Scan for the cell matching the given text and deliver its (X, Y) coordinate at center. 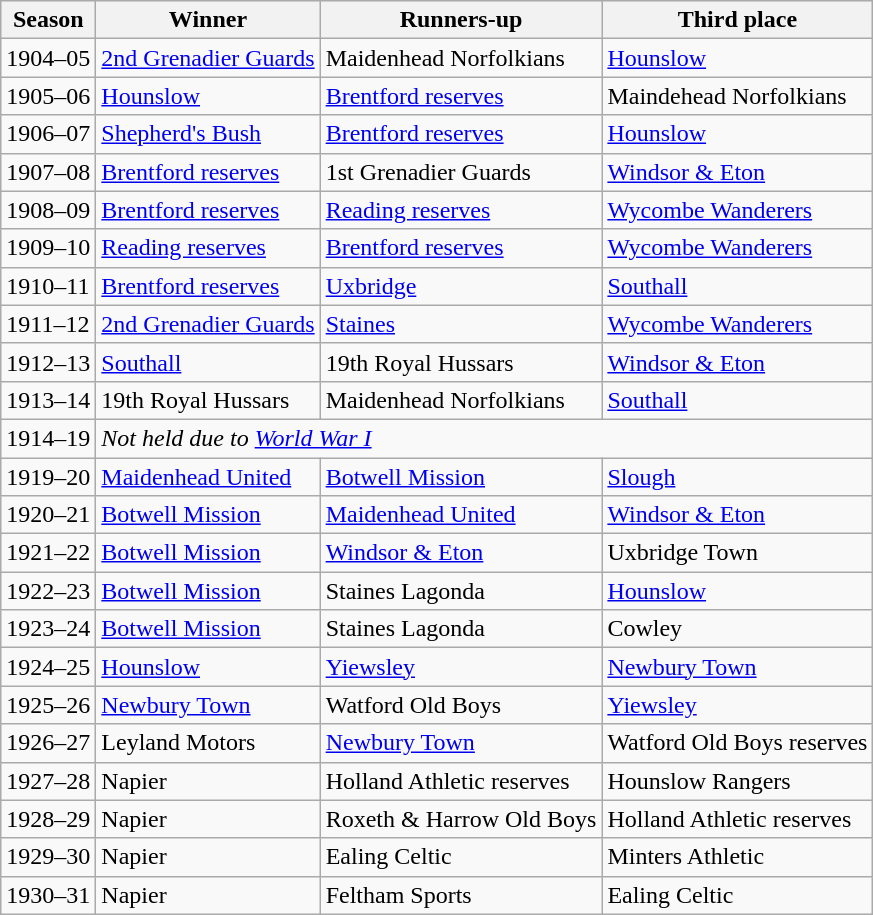
1908–09 (48, 210)
1929–30 (48, 857)
Uxbridge Town (738, 553)
Shepherd's Bush (208, 134)
1919–20 (48, 477)
1910–11 (48, 286)
1909–10 (48, 248)
1911–12 (48, 324)
Runners-up (461, 20)
1930–31 (48, 895)
Feltham Sports (461, 895)
1928–29 (48, 819)
Cowley (738, 629)
Winner (208, 20)
1925–26 (48, 705)
1926–27 (48, 743)
Uxbridge (461, 286)
Not held due to World War I (484, 438)
1905–06 (48, 96)
Hounslow Rangers (738, 781)
Minters Athletic (738, 857)
Watford Old Boys reserves (738, 743)
1904–05 (48, 58)
Third place (738, 20)
Maindehead Norfolkians (738, 96)
1906–07 (48, 134)
Watford Old Boys (461, 705)
Season (48, 20)
1924–25 (48, 667)
1923–24 (48, 629)
1913–14 (48, 400)
Slough (738, 477)
1922–23 (48, 591)
1920–21 (48, 515)
1914–19 (48, 438)
1927–28 (48, 781)
1907–08 (48, 172)
1912–13 (48, 362)
Leyland Motors (208, 743)
1st Grenadier Guards (461, 172)
Staines (461, 324)
1921–22 (48, 553)
Roxeth & Harrow Old Boys (461, 819)
